Identify which cell holds the provided text, then report its [x, y] central coordinate. 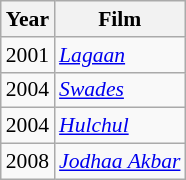
Swades [120, 90]
Year [28, 19]
Film [120, 19]
Jodhaa Akbar [120, 162]
2008 [28, 162]
Lagaan [120, 55]
Hulchul [120, 126]
2001 [28, 55]
